Scan for the cell matching the given text and deliver its [X, Y] coordinate at center. 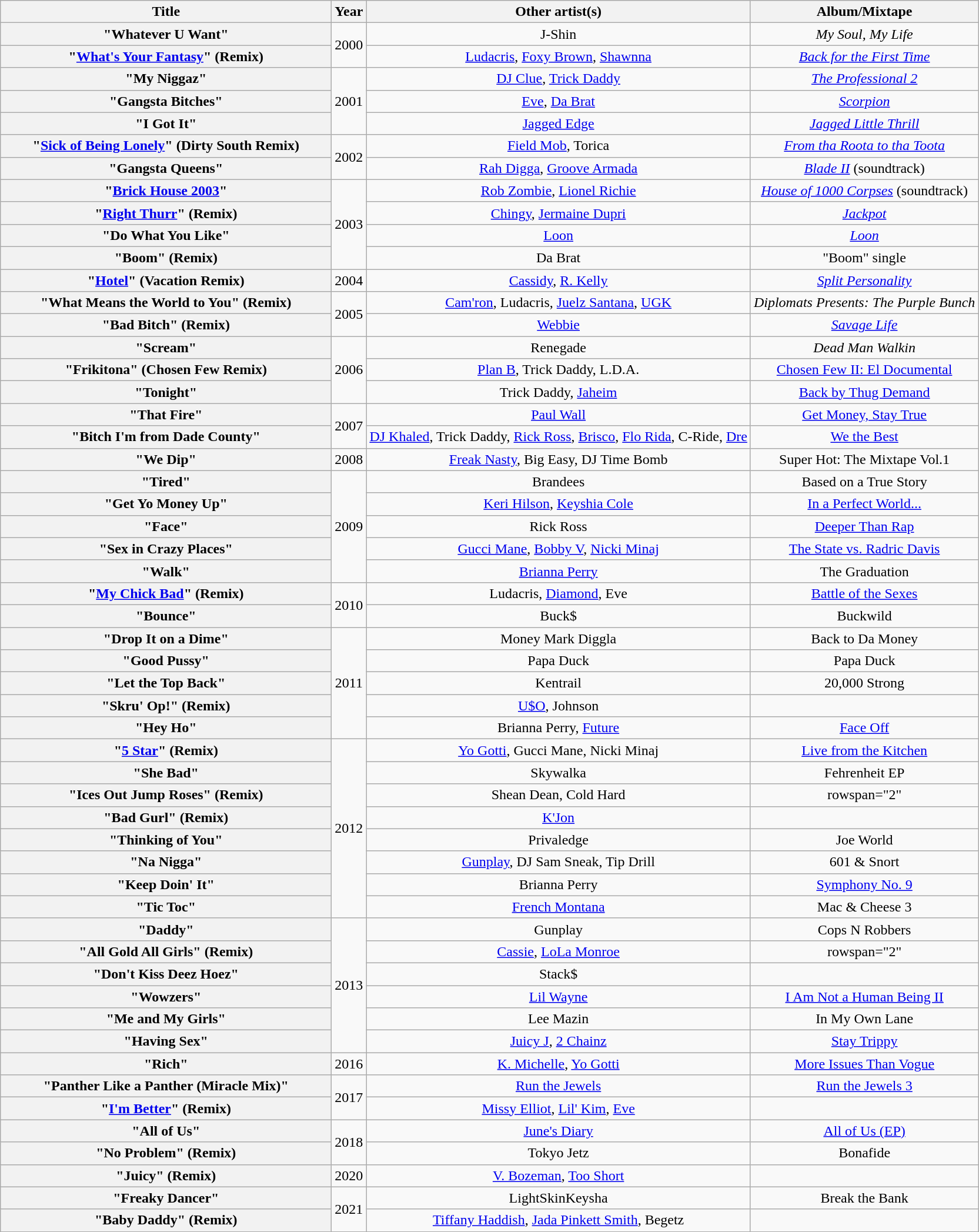
"Boom" (Remix) [166, 258]
"Thinking of You" [166, 840]
2003 [349, 224]
J-Shin [559, 34]
Money Mark Diggla [559, 638]
Missy Elliot, Lil' Kim, Eve [559, 1109]
"Sex in Crazy Places" [166, 549]
"Scream" [166, 348]
Rick Ross [559, 526]
"Juicy" (Remix) [166, 1176]
U$O, Johnson [559, 706]
Jackpot [864, 213]
2000 [349, 45]
K'Jon [559, 817]
Ludacris, Foxy Brown, Shawnna [559, 56]
"That Fire" [166, 415]
Bonafide [864, 1153]
Yo Gotti, Gucci Mane, Nicki Minaj [559, 750]
My Soul, My Life [864, 34]
Year [349, 12]
DJ Khaled, Trick Daddy, Rick Ross, Brisco, Flo Rida, C-Ride, Dre [559, 437]
"Bad Gurl" (Remix) [166, 817]
2007 [349, 426]
Jagged Little Thrill [864, 123]
Diplomats Presents: The Purple Bunch [864, 303]
"Bad Bitch" (Remix) [166, 325]
"Bounce" [166, 616]
Back for the First Time [864, 56]
"She Bad" [166, 773]
"Frikitona" (Chosen Few Remix) [166, 370]
"Boom" single [864, 258]
"Me and My Girls" [166, 1019]
LightSkinKeysha [559, 1198]
Webbie [559, 325]
Lee Mazin [559, 1019]
Symphony No. 9 [864, 884]
Field Mob, Torica [559, 146]
Get Money, Stay True [864, 415]
Deeper Than Rap [864, 526]
"All Gold All Girls" (Remix) [166, 951]
Skywalka [559, 773]
Cassie, LoLa Monroe [559, 951]
Gunplay [559, 929]
Freak Nasty, Big Easy, DJ Time Bomb [559, 459]
"Drop It on a Dime" [166, 638]
"Tonight" [166, 392]
Jagged Edge [559, 123]
"All of Us" [166, 1131]
Cops N Robbers [864, 929]
In a Perfect World... [864, 504]
V. Bozeman, Too Short [559, 1176]
"Na Nigga" [166, 862]
"Right Thurr" (Remix) [166, 213]
2011 [349, 683]
DJ Clue, Trick Daddy [559, 79]
Eve, Da Brat [559, 101]
"Daddy" [166, 929]
2020 [349, 1176]
House of 1000 Corpses (soundtrack) [864, 191]
In My Own Lane [864, 1019]
Live from the Kitchen [864, 750]
Title [166, 12]
Stack$ [559, 974]
"Rich" [166, 1064]
Paul Wall [559, 415]
Ludacris, Diamond, Eve [559, 593]
"Face" [166, 526]
"My Niggaz" [166, 79]
"No Problem" (Remix) [166, 1153]
From tha Roota to tha Toota [864, 146]
Tokyo Jetz [559, 1153]
Battle of the Sexes [864, 593]
The State vs. Radric Davis [864, 549]
"Whatever U Want" [166, 34]
"Tic Toc" [166, 907]
Stay Trippy [864, 1041]
Rah Digga, Groove Armada [559, 168]
All of Us (EP) [864, 1131]
Plan B, Trick Daddy, L.D.A. [559, 370]
"5 Star" (Remix) [166, 750]
Album/Mixtape [864, 12]
2006 [349, 370]
Rob Zombie, Lionel Richie [559, 191]
"Freaky Dancer" [166, 1198]
"Ices Out Jump Roses" (Remix) [166, 795]
Keri Hilson, Keyshia Cole [559, 504]
"Tired" [166, 482]
Other artist(s) [559, 12]
We the Best [864, 437]
Buckwild [864, 616]
Chingy, Jermaine Dupri [559, 213]
Run the Jewels [559, 1086]
601 & Snort [864, 862]
2001 [349, 101]
Juicy J, 2 Chainz [559, 1041]
"Panther Like a Panther (Miracle Mix)" [166, 1086]
Back by Thug Demand [864, 392]
Run the Jewels 3 [864, 1086]
Super Hot: The Mixtape Vol.1 [864, 459]
"Hey Ho" [166, 728]
"Hotel" (Vacation Remix) [166, 281]
The Graduation [864, 571]
"Don't Kiss Deez Hoez" [166, 974]
"I'm Better" (Remix) [166, 1109]
"What Means the World to You" (Remix) [166, 303]
Based on a True Story [864, 482]
"Do What You Like" [166, 235]
2009 [349, 526]
I Am Not a Human Being II [864, 997]
Blade II (soundtrack) [864, 168]
2013 [349, 985]
Scorpion [864, 101]
"Let the Top Back" [166, 683]
"I Got It" [166, 123]
"What's Your Fantasy" (Remix) [166, 56]
2017 [349, 1097]
"Brick House 2003" [166, 191]
June's Diary [559, 1131]
"Gangsta Queens" [166, 168]
"Get Yo Money Up" [166, 504]
Tiffany Haddish, Jada Pinkett Smith, Begetz [559, 1220]
Gunplay, DJ Sam Sneak, Tip Drill [559, 862]
"Good Pussy" [166, 661]
"We Dip" [166, 459]
"Bitch I'm from Dade County" [166, 437]
More Issues Than Vogue [864, 1064]
Lil Wayne [559, 997]
Renegade [559, 348]
Brandees [559, 482]
"Having Sex" [166, 1041]
Cam'ron, Ludacris, Juelz Santana, UGK [559, 303]
K. Michelle, Yo Gotti [559, 1064]
"Wowzers" [166, 997]
Break the Bank [864, 1198]
2018 [349, 1142]
Trick Daddy, Jaheim [559, 392]
"My Chick Bad" (Remix) [166, 593]
2002 [349, 157]
Cassidy, R. Kelly [559, 281]
Privaledge [559, 840]
Da Brat [559, 258]
Joe World [864, 840]
Split Personality [864, 281]
"Keep Doin' It" [166, 884]
Gucci Mane, Bobby V, Nicki Minaj [559, 549]
French Montana [559, 907]
2021 [349, 1209]
Savage Life [864, 325]
Kentrail [559, 683]
Fehrenheit EP [864, 773]
Chosen Few II: El Documental [864, 370]
The Professional 2 [864, 79]
2016 [349, 1064]
"Walk" [166, 571]
"Skru' Op!" (Remix) [166, 706]
Shean Dean, Cold Hard [559, 795]
Back to Da Money [864, 638]
"Baby Daddy" (Remix) [166, 1220]
Brianna Perry, Future [559, 728]
Buck$ [559, 616]
2008 [349, 459]
2005 [349, 314]
2004 [349, 281]
"Gangsta Bitches" [166, 101]
Dead Man Walkin [864, 348]
Mac & Cheese 3 [864, 907]
2010 [349, 605]
Face Off [864, 728]
20,000 Strong [864, 683]
"Sick of Being Lonely" (Dirty South Remix) [166, 146]
2012 [349, 829]
